Return the [X, Y] coordinate for the center point of the cell that contains the specified text.  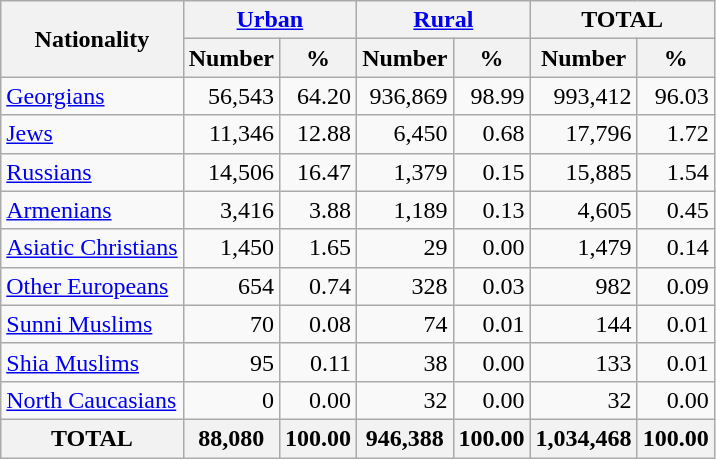
4,605 [584, 210]
946,388 [405, 438]
Urban [270, 20]
936,869 [405, 96]
Rural [444, 20]
Sunni Muslims [92, 324]
15,885 [584, 172]
North Caucasians [92, 400]
0.03 [492, 286]
1.54 [676, 172]
38 [405, 362]
1.72 [676, 134]
0.74 [318, 286]
Asiatic Christians [92, 248]
Nationality [92, 39]
74 [405, 324]
Armenians [92, 210]
14,506 [231, 172]
88,080 [231, 438]
56,543 [231, 96]
6,450 [405, 134]
1,189 [405, 210]
17,796 [584, 134]
29 [405, 248]
0.45 [676, 210]
0.08 [318, 324]
654 [231, 286]
98.99 [492, 96]
Other Europeans [92, 286]
993,412 [584, 96]
1,034,468 [584, 438]
982 [584, 286]
3,416 [231, 210]
133 [584, 362]
0.13 [492, 210]
0.14 [676, 248]
64.20 [318, 96]
Georgians [92, 96]
11,346 [231, 134]
96.03 [676, 96]
144 [584, 324]
0.11 [318, 362]
95 [231, 362]
Russians [92, 172]
12.88 [318, 134]
0.15 [492, 172]
70 [231, 324]
16.47 [318, 172]
1,379 [405, 172]
1.65 [318, 248]
0 [231, 400]
0.68 [492, 134]
3.88 [318, 210]
1,450 [231, 248]
Shia Muslims [92, 362]
Jews [92, 134]
0.09 [676, 286]
1,479 [584, 248]
328 [405, 286]
